Provide the [x, y] coordinate of the cell's center where the given text is located.  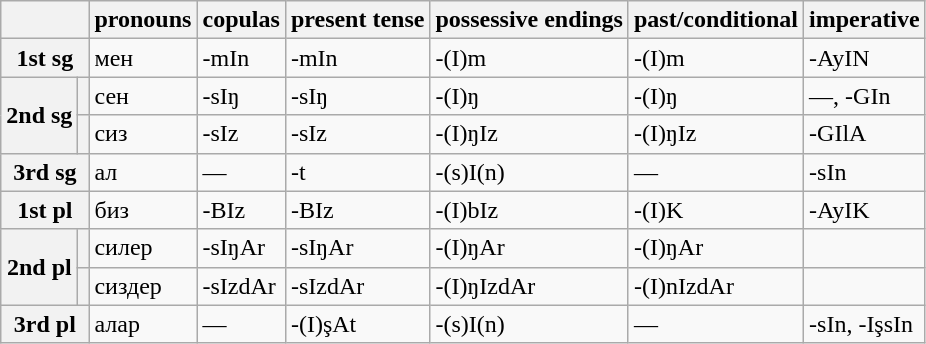
1st pl [45, 210]
2nd sg [40, 115]
copulas [241, 20]
-t [358, 172]
алар [143, 324]
possessive endings [529, 20]
3rd pl [45, 324]
мен [143, 58]
past/conditional [716, 20]
-(I)K [716, 210]
сен [143, 96]
-(I)ŋIzdAr [529, 286]
-AyIK [865, 210]
1st sg [45, 58]
-sIn [865, 172]
3rd sg [45, 172]
-(I)bIz [529, 210]
-AyIN [865, 58]
ал [143, 172]
биз [143, 210]
силер [143, 248]
2nd pl [40, 267]
-(I)şAt [358, 324]
-(I)nIzdAr [716, 286]
pronouns [143, 20]
imperative [865, 20]
-GIlA [865, 134]
present tense [358, 20]
-sIn, -IşsIn [865, 324]
сиз [143, 134]
—, -GIn [865, 96]
сиздер [143, 286]
